Return [X, Y] of the center of cell containing provided text 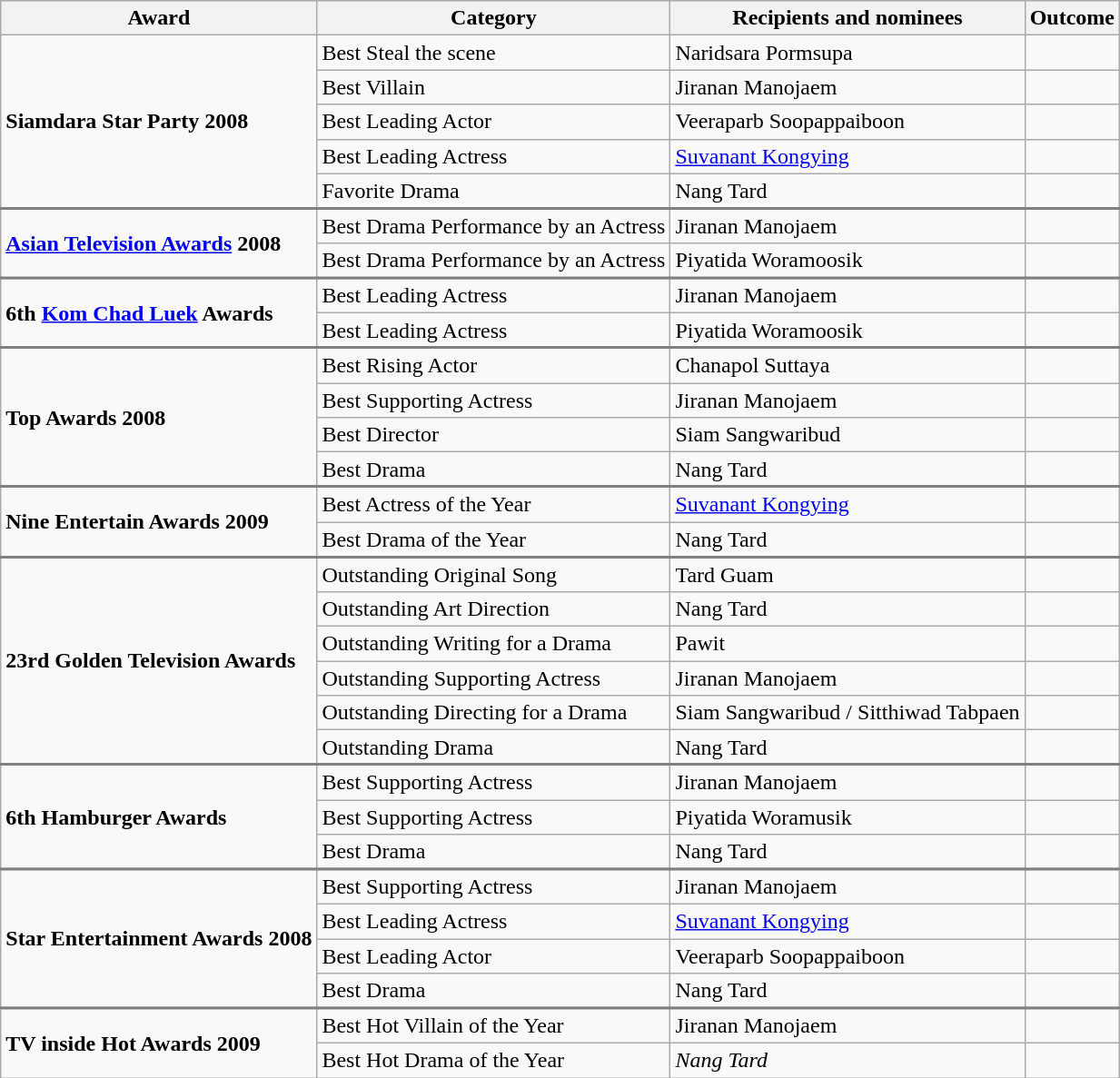
Tard Guam [847, 574]
Best Drama of the Year [494, 539]
Siamdara Star Party 2008 [159, 122]
Best Hot Drama of the Year [494, 1061]
TV inside Hot Awards 2009 [159, 1043]
Best Director [494, 435]
23rd Golden Television Awards [159, 661]
Naridsara Pormsupa [847, 53]
Chanapol Suttaya [847, 365]
Nine Entertain Awards 2009 [159, 521]
Siam Sangwaribud [847, 435]
Outstanding Writing for a Drama [494, 644]
Siam Sangwaribud / Sitthiwad Tabpaen [847, 713]
Outstanding Original Song [494, 574]
Outcome [1072, 18]
Best Hot Villain of the Year [494, 1026]
Asian Television Awards 2008 [159, 243]
Piyatida Woramusik [847, 817]
Favorite Drama [494, 191]
Outstanding Drama [494, 747]
Recipients and nominees [847, 18]
6th Hamburger Awards [159, 817]
Outstanding Art Direction [494, 609]
Category [494, 18]
Best Actress of the Year [494, 505]
Outstanding Directing for a Drama [494, 713]
Best Rising Actor [494, 365]
Award [159, 18]
Best Steal the scene [494, 53]
Top Awards 2008 [159, 418]
6th Kom Chad Luek Awards [159, 312]
Best Villain [494, 87]
Star Entertainment Awards 2008 [159, 939]
Outstanding Supporting Actress [494, 678]
Pawit [847, 644]
